Scan for the cell matching the given text and deliver its (X, Y) coordinate at center. 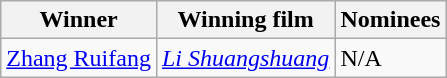
N/A (390, 58)
Li Shuangshuang (245, 58)
Winning film (245, 20)
Zhang Ruifang (79, 58)
Winner (79, 20)
Nominees (390, 20)
